Capture the cell that displays the provided text and extract its (X, Y) central coordinate. 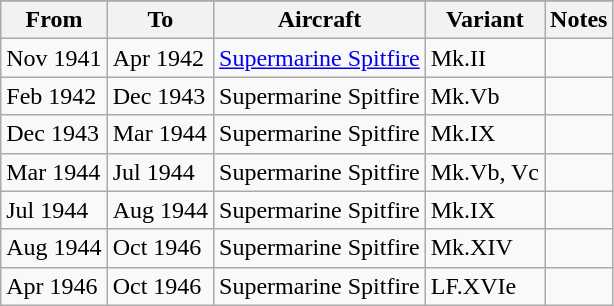
Apr 1942 (160, 58)
Mk.Vb, Vc (484, 172)
Mk.Vb (484, 96)
From (54, 20)
Feb 1942 (54, 96)
Notes (579, 20)
Nov 1941 (54, 58)
Mk.II (484, 58)
Mk.XIV (484, 248)
Apr 1946 (54, 286)
LF.XVIe (484, 286)
To (160, 20)
Variant (484, 20)
Aircraft (320, 20)
